Locate the cell with the specified text and output its [x, y] center coordinate. 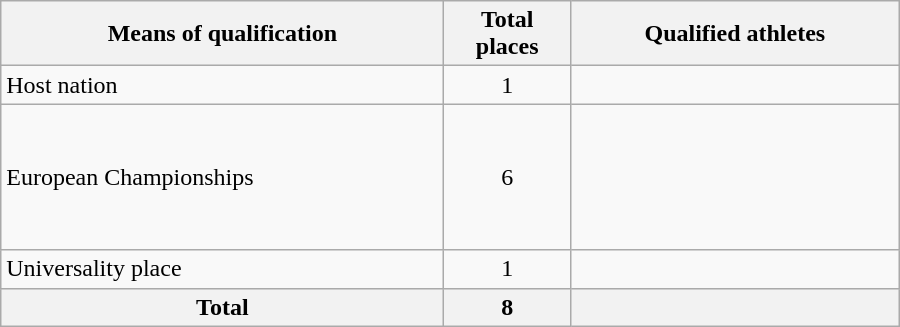
Qualified athletes [734, 34]
Host nation [222, 85]
Universality place [222, 269]
Total [222, 307]
6 [507, 177]
8 [507, 307]
Totalplaces [507, 34]
European Championships [222, 177]
Means of qualification [222, 34]
